Pinpoint the cell where the given text exists, returning its (X, Y) midpoint coordinate. 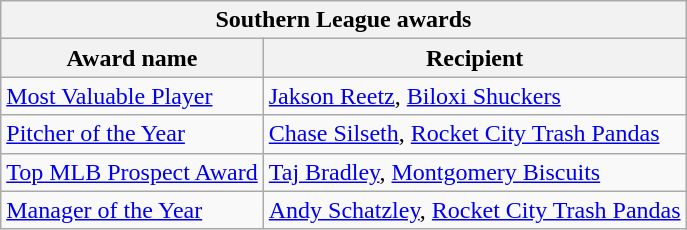
Award name (132, 58)
Jakson Reetz, Biloxi Shuckers (474, 96)
Most Valuable Player (132, 96)
Southern League awards (344, 20)
Andy Schatzley, Rocket City Trash Pandas (474, 210)
Taj Bradley, Montgomery Biscuits (474, 172)
Recipient (474, 58)
Manager of the Year (132, 210)
Pitcher of the Year (132, 134)
Chase Silseth, Rocket City Trash Pandas (474, 134)
Top MLB Prospect Award (132, 172)
